Capture the cell that displays the provided text and extract its [X, Y] central coordinate. 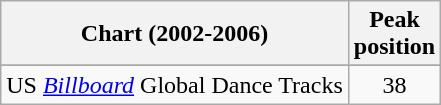
38 [394, 85]
Chart (2002-2006) [175, 34]
US Billboard Global Dance Tracks [175, 85]
Peakposition [394, 34]
